Return the [X, Y] coordinate for the center point of the cell that contains the specified text.  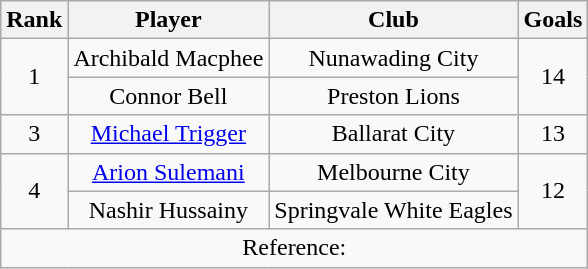
Reference: [294, 248]
Club [394, 20]
Nashir Hussainy [168, 210]
Springvale White Eagles [394, 210]
Goals [553, 20]
13 [553, 134]
Connor Bell [168, 96]
Arion Sulemani [168, 172]
Preston Lions [394, 96]
Melbourne City [394, 172]
1 [34, 77]
Michael Trigger [168, 134]
12 [553, 191]
Nunawading City [394, 58]
Rank [34, 20]
Ballarat City [394, 134]
4 [34, 191]
Archibald Macphee [168, 58]
3 [34, 134]
Player [168, 20]
14 [553, 77]
